From the cell containing the given text, extract its center point as [x, y] coordinate. 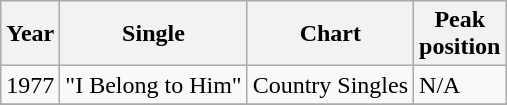
"I Belong to Him" [154, 85]
Peakposition [460, 34]
Year [30, 34]
1977 [30, 85]
Country Singles [330, 85]
N/A [460, 85]
Chart [330, 34]
Single [154, 34]
